Detect which cell encompasses the target text, then output its [x, y] center coordinate. 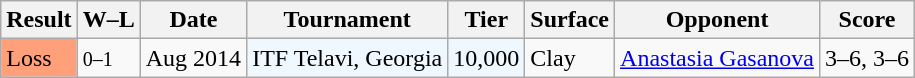
Surface [570, 20]
W–L [108, 20]
ITF Telavi, Georgia [348, 58]
Result [39, 20]
Clay [570, 58]
10,000 [486, 58]
0–1 [108, 58]
Opponent [718, 20]
Date [193, 20]
Loss [39, 58]
Anastasia Gasanova [718, 58]
Score [868, 20]
3–6, 3–6 [868, 58]
Tournament [348, 20]
Aug 2014 [193, 58]
Tier [486, 20]
